Search for the cell housing the specified text and yield its (X, Y) center coordinate. 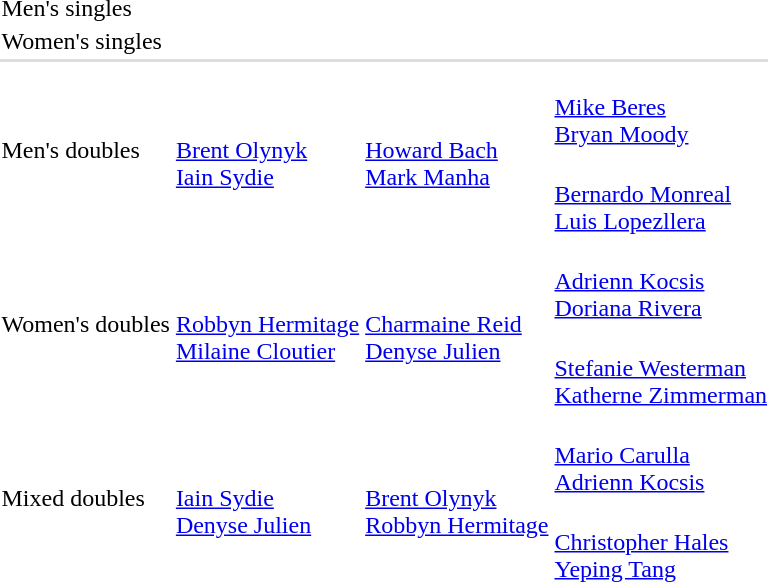
Women's singles (86, 41)
Robbyn HermitageMilaine Cloutier (267, 324)
Women's doubles (86, 324)
Men's doubles (86, 150)
Charmaine ReidDenyse Julien (457, 324)
Howard BachMark Manha (457, 150)
Brent OlynykIain Sydie (267, 150)
